Output the (X, Y) coordinate of the center of the cell containing the given text.  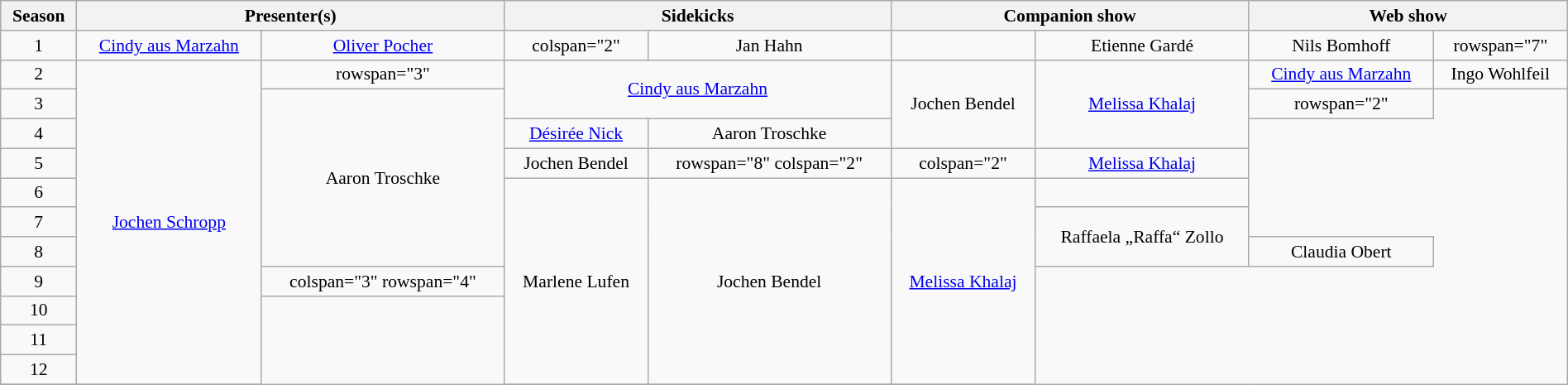
5 (39, 163)
10 (39, 310)
Companion show (1070, 16)
Ingo Wohlfeil (1500, 75)
rowspan="7" (1500, 46)
6 (39, 193)
Nils Bomhoff (1341, 46)
rowspan="3" (383, 75)
9 (39, 282)
Jan Hahn (769, 46)
Claudia Obert (1341, 252)
Raffaela „Raffa“ Zollo (1142, 237)
Sidekicks (698, 16)
Presenter(s) (291, 16)
Etienne Gardé (1142, 46)
3 (39, 104)
rowspan="8" colspan="2" (769, 163)
7 (39, 223)
Désirée Nick (576, 134)
2 (39, 75)
Oliver Pocher (383, 46)
1 (39, 46)
11 (39, 340)
4 (39, 134)
12 (39, 370)
8 (39, 252)
Marlene Lufen (576, 282)
Web show (1408, 16)
rowspan="2" (1341, 104)
Season (39, 16)
Jochen Schropp (169, 222)
colspan="3" rowspan="4" (383, 282)
